From the cell containing the given text, extract its center point as (x, y) coordinate. 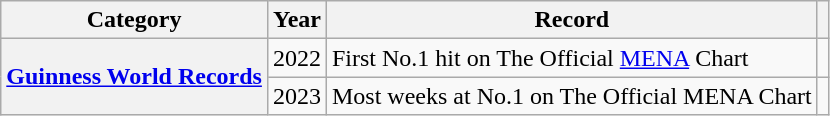
Guinness World Records (134, 77)
Year (296, 20)
Most weeks at No.1 on The Official MENA Chart (572, 96)
Category (134, 20)
First No.1 hit on The Official MENA Chart (572, 58)
Record (572, 20)
2022 (296, 58)
2023 (296, 96)
